Extract the (x, y) coordinate from the center of the cell holding the provided text.  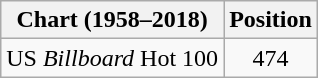
Chart (1958–2018) (112, 20)
474 (271, 58)
Position (271, 20)
US Billboard Hot 100 (112, 58)
